Provide the [x, y] coordinate of the cell's center where the given text is located.  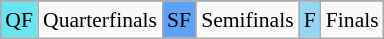
Finals [352, 20]
F [310, 20]
Semifinals [247, 20]
QF [19, 20]
Quarterfinals [100, 20]
SF [179, 20]
